Scan for the cell matching the given text and deliver its [x, y] coordinate at center. 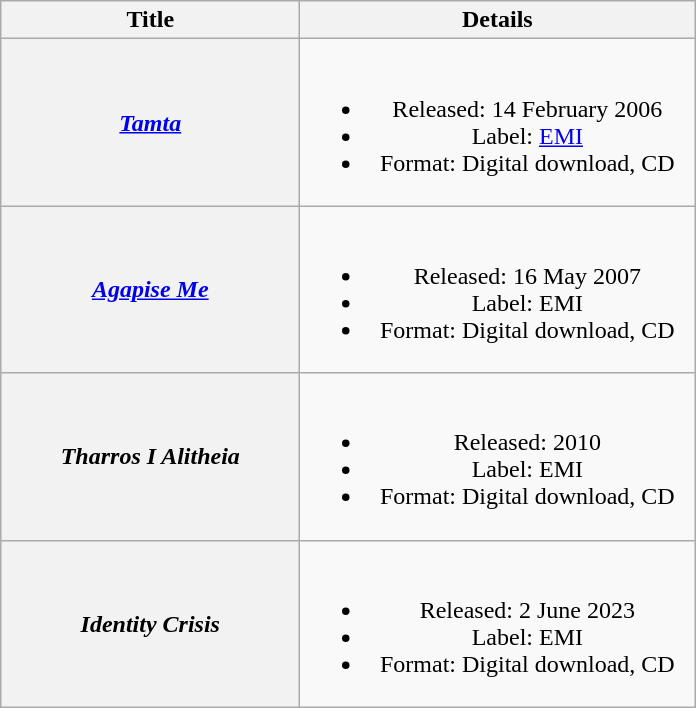
Released: 2 June 2023Label: EMIFormat: Digital download, CD [498, 624]
Agapise Me [150, 290]
Details [498, 20]
Tharros I Alitheia [150, 456]
Identity Crisis [150, 624]
Released: 16 May 2007Label: EMIFormat: Digital download, CD [498, 290]
Title [150, 20]
Released: 14 February 2006Label: EMIFormat: Digital download, CD [498, 122]
Released: 2010Label: EMIFormat: Digital download, CD [498, 456]
Tamta [150, 122]
